Return [x, y] of the center of cell containing provided text 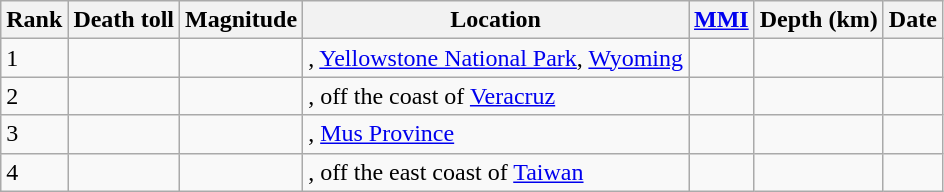
Magnitude [242, 20]
, off the coast of Veracruz [496, 96]
2 [34, 96]
Location [496, 20]
, Yellowstone National Park, Wyoming [496, 58]
, Mus Province [496, 134]
Death toll [124, 20]
Depth (km) [818, 20]
4 [34, 172]
, off the east coast of Taiwan [496, 172]
1 [34, 58]
3 [34, 134]
Date [912, 20]
MMI [721, 20]
Rank [34, 20]
